Search for the cell housing the specified text and yield its [X, Y] center coordinate. 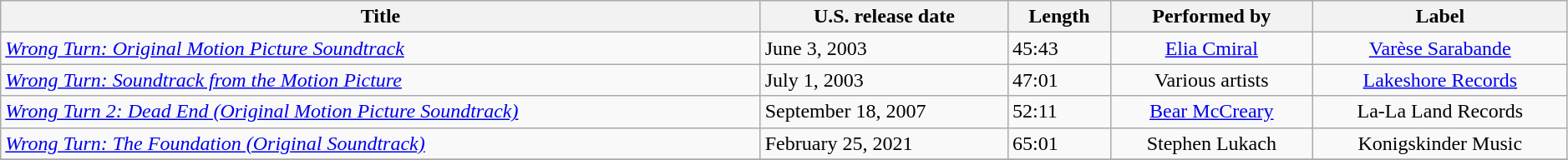
June 3, 2003 [884, 48]
52:11 [1059, 112]
Label [1440, 17]
Stephen Lukach [1211, 143]
Wrong Turn: The Foundation (Original Soundtrack) [381, 143]
Wrong Turn: Soundtrack from the Motion Picture [381, 80]
February 25, 2021 [884, 143]
65:01 [1059, 143]
Length [1059, 17]
La-La Land Records [1440, 112]
45:43 [1059, 48]
Lakeshore Records [1440, 80]
Title [381, 17]
Varèse Sarabande [1440, 48]
Performed by [1211, 17]
Elia Cmiral [1211, 48]
Bear McCreary [1211, 112]
Various artists [1211, 80]
47:01 [1059, 80]
Konigskinder Music [1440, 143]
September 18, 2007 [884, 112]
Wrong Turn: Original Motion Picture Soundtrack [381, 48]
Wrong Turn 2: Dead End (Original Motion Picture Soundtrack) [381, 112]
July 1, 2003 [884, 80]
U.S. release date [884, 17]
